Pinpoint the cell where the given text exists, returning its [X, Y] midpoint coordinate. 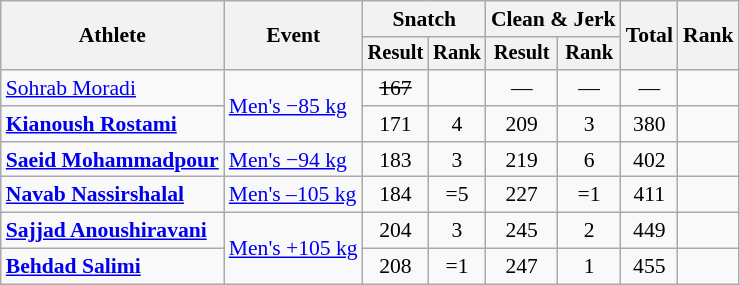
247 [522, 267]
Navab Nassirshalal [112, 195]
449 [650, 231]
380 [650, 124]
Men's +105 kg [294, 248]
Men's –105 kg [294, 195]
167 [396, 88]
171 [396, 124]
455 [650, 267]
Saeid Mohammadpour [112, 160]
184 [396, 195]
Sohrab Moradi [112, 88]
Clean & Jerk [554, 19]
402 [650, 160]
183 [396, 160]
2 [590, 231]
1 [590, 267]
Men's −94 kg [294, 160]
227 [522, 195]
204 [396, 231]
Kianoush Rostami [112, 124]
245 [522, 231]
4 [457, 124]
209 [522, 124]
Total [650, 36]
219 [522, 160]
411 [650, 195]
Athlete [112, 36]
Snatch [424, 19]
Men's −85 kg [294, 106]
=5 [457, 195]
208 [396, 267]
Sajjad Anoushiravani [112, 231]
6 [590, 160]
Event [294, 36]
Behdad Salimi [112, 267]
